Locate the cell with the specified text and output its [X, Y] center coordinate. 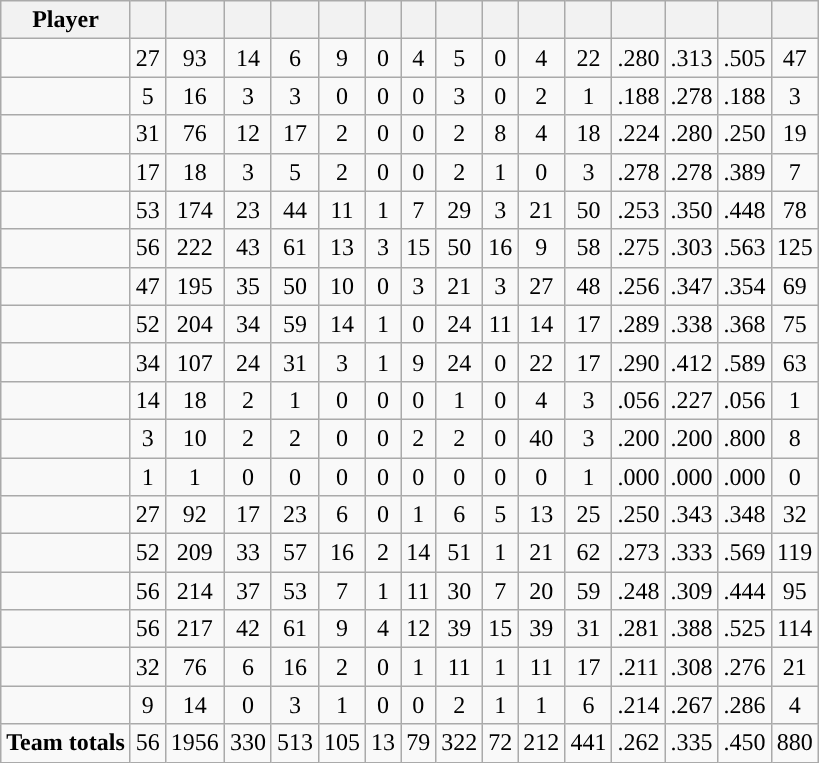
.267 [692, 705]
.227 [692, 400]
33 [248, 553]
.348 [744, 515]
.368 [744, 324]
.525 [744, 629]
.444 [744, 591]
93 [194, 58]
43 [248, 248]
.313 [692, 58]
.350 [692, 210]
.563 [744, 248]
95 [794, 591]
62 [588, 553]
.273 [638, 553]
.335 [692, 743]
92 [194, 515]
.276 [744, 667]
.262 [638, 743]
114 [794, 629]
.333 [692, 553]
105 [342, 743]
30 [460, 591]
78 [794, 210]
.800 [744, 438]
44 [294, 210]
.589 [744, 362]
40 [542, 438]
.281 [638, 629]
57 [294, 553]
.354 [744, 286]
69 [794, 286]
222 [194, 248]
.303 [692, 248]
441 [588, 743]
75 [794, 324]
.214 [638, 705]
209 [194, 553]
.308 [692, 667]
.343 [692, 515]
51 [460, 553]
79 [418, 743]
119 [794, 553]
.412 [692, 362]
.211 [638, 667]
.290 [638, 362]
42 [248, 629]
.505 [744, 58]
25 [588, 515]
Team totals [66, 743]
125 [794, 248]
35 [248, 286]
513 [294, 743]
.256 [638, 286]
214 [194, 591]
174 [194, 210]
204 [194, 324]
.275 [638, 248]
58 [588, 248]
107 [194, 362]
.286 [744, 705]
1956 [194, 743]
.450 [744, 743]
.309 [692, 591]
.569 [744, 553]
195 [194, 286]
19 [794, 134]
.347 [692, 286]
Player [66, 20]
48 [588, 286]
63 [794, 362]
.448 [744, 210]
212 [542, 743]
29 [460, 210]
.289 [638, 324]
.338 [692, 324]
.253 [638, 210]
.388 [692, 629]
72 [500, 743]
217 [194, 629]
.224 [638, 134]
330 [248, 743]
322 [460, 743]
.248 [638, 591]
20 [542, 591]
.389 [744, 172]
880 [794, 743]
37 [248, 591]
